Extract the (X, Y) coordinate from the center of the cell holding the provided text.  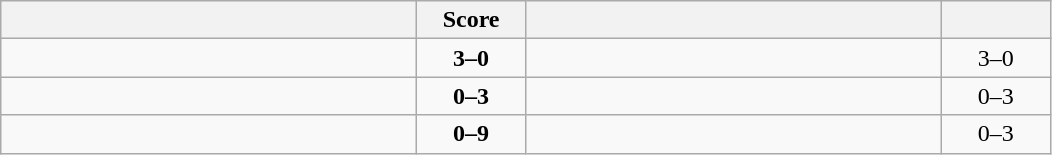
Score (472, 20)
0–9 (472, 134)
